Extract the (X, Y) coordinate from the center of the cell holding the provided text.  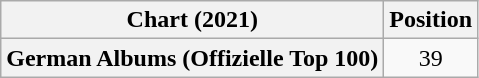
39 (431, 58)
Position (431, 20)
German Albums (Offizielle Top 100) (192, 58)
Chart (2021) (192, 20)
